Pinpoint the cell where the given text exists, returning its [x, y] midpoint coordinate. 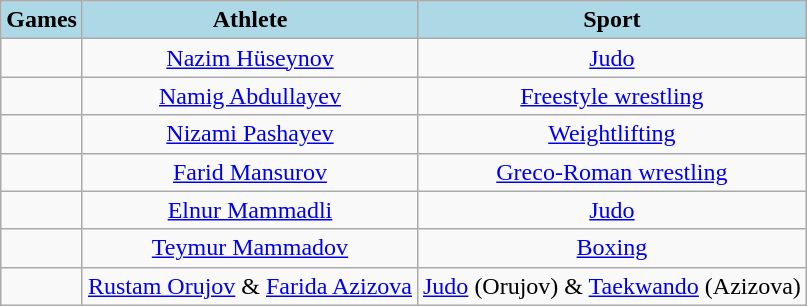
Namig Abdullayev [250, 96]
Sport [612, 20]
Rustam Orujov & Farida Azizova [250, 286]
Nizami Pashayev [250, 134]
Teymur Mammadov [250, 248]
Weightlifting [612, 134]
Nazim Hüseynov [250, 58]
Freestyle wrestling [612, 96]
Judo (Orujov) & Taekwando (Azizova) [612, 286]
Games [42, 20]
Greco-Roman wrestling [612, 172]
Boxing [612, 248]
Elnur Mammadli [250, 210]
Farid Mansurov [250, 172]
Athlete [250, 20]
